Capture the cell that displays the provided text and extract its (X, Y) central coordinate. 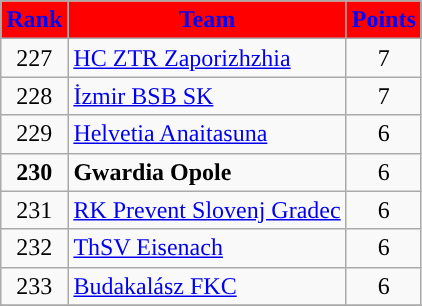
Rank (34, 20)
ThSV Eisenach (207, 248)
RK Prevent Slovenj Gradec (207, 210)
229 (34, 134)
İzmir BSB SK (207, 96)
232 (34, 248)
230 (34, 172)
Points (384, 20)
233 (34, 286)
HC ZTR Zaporizhzhia (207, 58)
Budakalász FKC (207, 286)
231 (34, 210)
Team (207, 20)
Helvetia Anaitasuna (207, 134)
Gwardia Opole (207, 172)
228 (34, 96)
227 (34, 58)
